Locate the cell with the specified text and output its (X, Y) center coordinate. 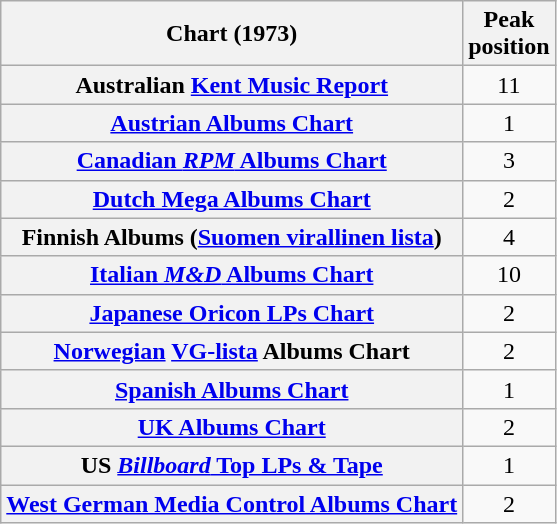
Finnish Albums (Suomen virallinen lista) (232, 237)
Japanese Oricon LPs Chart (232, 313)
11 (509, 85)
Peakposition (509, 34)
4 (509, 237)
Italian M&D Albums Chart (232, 275)
West German Media Control Albums Chart (232, 503)
3 (509, 161)
Norwegian VG-lista Albums Chart (232, 351)
Canadian RPM Albums Chart (232, 161)
US Billboard Top LPs & Tape (232, 465)
Chart (1973) (232, 34)
Spanish Albums Chart (232, 389)
Dutch Mega Albums Chart (232, 199)
UK Albums Chart (232, 427)
10 (509, 275)
Australian Kent Music Report (232, 85)
Austrian Albums Chart (232, 123)
